Pinpoint the cell where the given text exists, returning its [X, Y] midpoint coordinate. 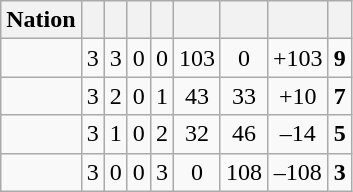
108 [244, 172]
–14 [298, 134]
103 [196, 58]
Nation [41, 20]
46 [244, 134]
9 [340, 58]
+10 [298, 96]
32 [196, 134]
7 [340, 96]
43 [196, 96]
–108 [298, 172]
5 [340, 134]
+103 [298, 58]
33 [244, 96]
